Output the (X, Y) coordinate of the center of the cell containing the given text.  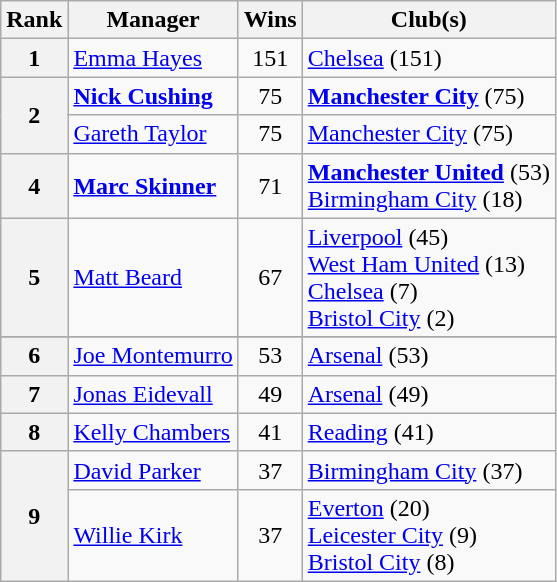
Rank (34, 20)
41 (270, 432)
49 (270, 394)
1 (34, 58)
Manchester United (53)Birmingham City (18) (428, 186)
Nick Cushing (153, 96)
Manager (153, 20)
5 (34, 278)
Marc Skinner (153, 186)
Chelsea (151) (428, 58)
9 (34, 516)
7 (34, 394)
Wins (270, 20)
Emma Hayes (153, 58)
67 (270, 278)
71 (270, 186)
53 (270, 356)
Joe Montemurro (153, 356)
Club(s) (428, 20)
Kelly Chambers (153, 432)
Birmingham City (37) (428, 470)
4 (34, 186)
Everton (20)Leicester City (9)Bristol City (8) (428, 535)
Arsenal (49) (428, 394)
Arsenal (53) (428, 356)
8 (34, 432)
151 (270, 58)
David Parker (153, 470)
Gareth Taylor (153, 134)
Jonas Eidevall (153, 394)
Liverpool (45)West Ham United (13)Chelsea (7)Bristol City (2) (428, 278)
2 (34, 115)
Willie Kirk (153, 535)
Reading (41) (428, 432)
Matt Beard (153, 278)
6 (34, 356)
